Extract the [x, y] coordinate from the center of the cell holding the provided text.  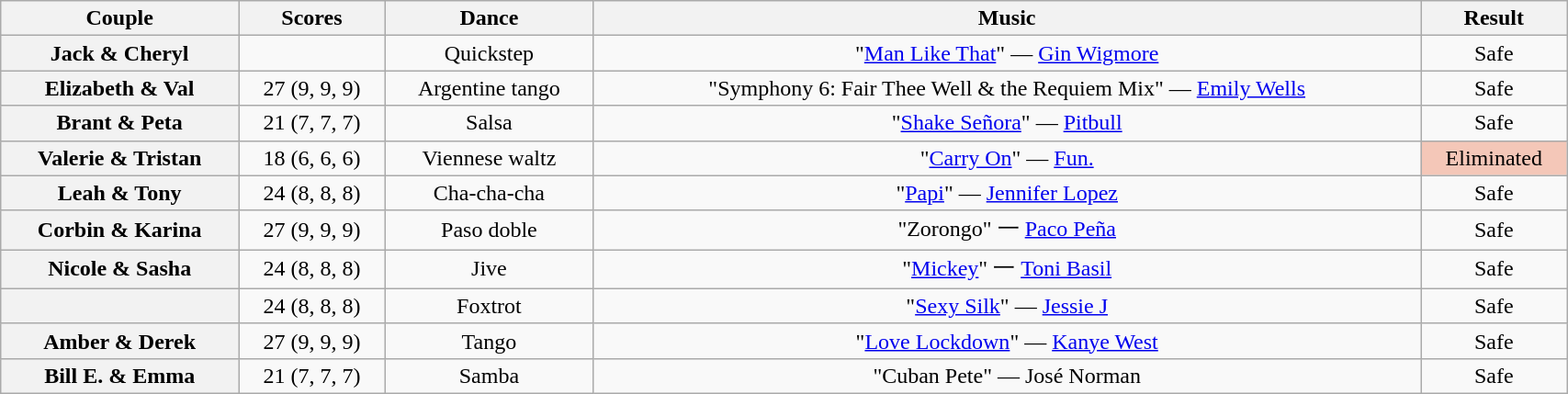
"Man Like That" — Gin Wigmore [1007, 53]
Tango [489, 341]
Bill E. & Emma [119, 376]
"Cuban Pete" — José Norman [1007, 376]
Paso doble [489, 230]
"Papi" — Jennifer Lopez [1007, 193]
18 (6, 6, 6) [312, 158]
"Sexy Silk" — Jessie J [1007, 306]
Viennese waltz [489, 158]
Scores [312, 18]
"Love Lockdown" — Kanye West [1007, 341]
Elizabeth & Val [119, 88]
Couple [119, 18]
Nicole & Sasha [119, 270]
Amber & Derek [119, 341]
Valerie & Tristan [119, 158]
Corbin & Karina [119, 230]
Cha-cha-cha [489, 193]
Foxtrot [489, 306]
"Carry On" — Fun. [1007, 158]
Dance [489, 18]
"Shake Señora" — Pitbull [1007, 123]
Quickstep [489, 53]
Eliminated [1494, 158]
Salsa [489, 123]
"Mickey" 一 Toni Basil [1007, 270]
"Symphony 6: Fair Thee Well & the Requiem Mix" — Emily Wells [1007, 88]
Argentine tango [489, 88]
Leah & Tony [119, 193]
"Zorongo" 一 Paco Peña [1007, 230]
Samba [489, 376]
Result [1494, 18]
Brant & Peta [119, 123]
Jive [489, 270]
Music [1007, 18]
Jack & Cheryl [119, 53]
